Pinpoint the cell where the given text exists, returning its [X, Y] midpoint coordinate. 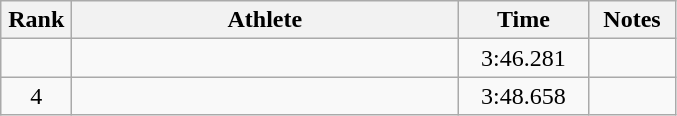
Time [524, 20]
Athlete [265, 20]
Rank [36, 20]
3:48.658 [524, 96]
4 [36, 96]
Notes [632, 20]
3:46.281 [524, 58]
